For the text-containing cell, return its midpoint in (X, Y) coordinate format. 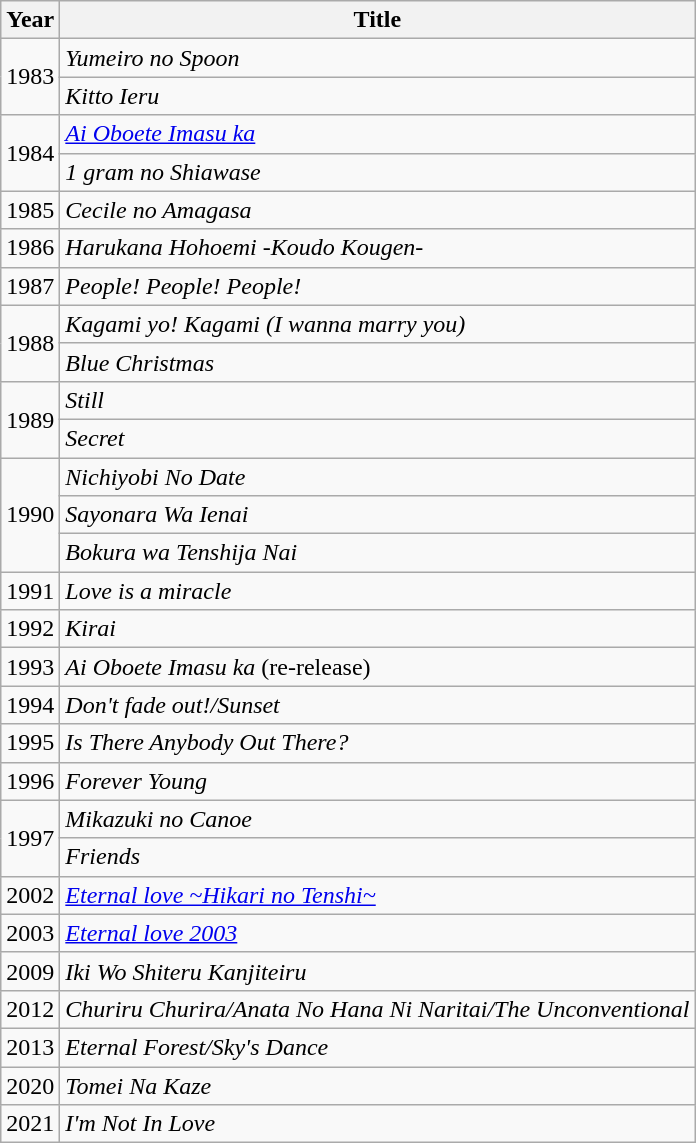
Mikazuki no Canoe (378, 819)
Kagami yo! Kagami (I wanna marry you) (378, 324)
Churiru Churira/Anata No Hana Ni Naritai/The Unconventional (378, 1009)
Forever Young (378, 781)
1984 (30, 153)
Nichiyobi No Date (378, 477)
Sayonara Wa Ienai (378, 515)
Bokura wa Tenshija Nai (378, 553)
Love is a miracle (378, 591)
Harukana Hohoemi -Koudo Kougen- (378, 248)
Eternal love 2003 (378, 933)
2003 (30, 933)
Kitto Ieru (378, 96)
Iki Wo Shiteru Kanjiteiru (378, 971)
Still (378, 400)
1989 (30, 419)
I'm Not In Love (378, 1124)
2012 (30, 1009)
Ai Oboete Imasu ka (378, 134)
Year (30, 20)
Secret (378, 438)
Don't fade out!/Sunset (378, 705)
1985 (30, 210)
Blue Christmas (378, 362)
1987 (30, 286)
2002 (30, 895)
2020 (30, 1085)
Tomei Na Kaze (378, 1085)
Eternal Forest/Sky's Dance (378, 1047)
1992 (30, 629)
1983 (30, 77)
1988 (30, 343)
Kirai (378, 629)
Ai Oboete Imasu ka (re-release) (378, 667)
2013 (30, 1047)
1997 (30, 838)
1991 (30, 591)
Is There Anybody Out There? (378, 743)
Eternal love ~Hikari no Tenshi~ (378, 895)
People! People! People! (378, 286)
Yumeiro no Spoon (378, 58)
1996 (30, 781)
2021 (30, 1124)
Title (378, 20)
1995 (30, 743)
1 gram no Shiawase (378, 172)
2009 (30, 971)
1986 (30, 248)
1993 (30, 667)
Cecile no Amagasa (378, 210)
1990 (30, 515)
Friends (378, 857)
1994 (30, 705)
